Identify which cell holds the provided text, then report its [X, Y] central coordinate. 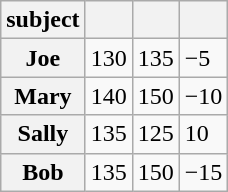
130 [108, 58]
−15 [204, 172]
subject [43, 20]
Bob [43, 172]
−5 [204, 58]
140 [108, 96]
Mary [43, 96]
125 [156, 134]
Joe [43, 58]
Sally [43, 134]
10 [204, 134]
−10 [204, 96]
